Find where the given text appears and provide that cell's center as (x, y) coordinate. 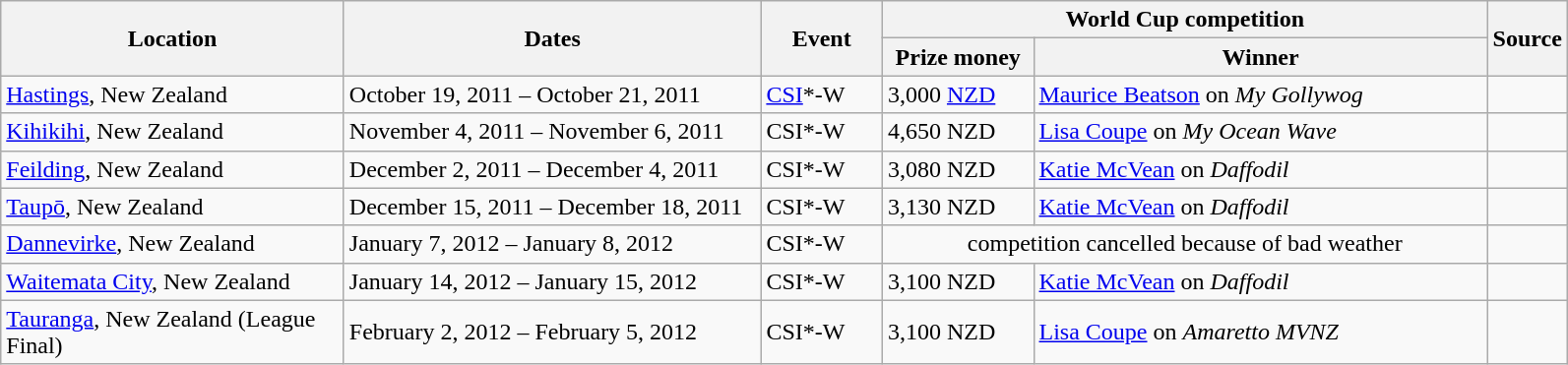
February 2, 2012 – February 5, 2012 (552, 333)
Dannevirke, New Zealand (173, 244)
Maurice Beatson on My Gollywog (1260, 94)
Hastings, New Zealand (173, 94)
4,650 NZD (958, 132)
November 4, 2011 – November 6, 2011 (552, 132)
Feilding, New Zealand (173, 169)
Waitemata City, New Zealand (173, 281)
competition cancelled because of bad weather (1185, 244)
3,000 NZD (958, 94)
Winner (1260, 57)
Lisa Coupe on My Ocean Wave (1260, 132)
Tauranga, New Zealand (League Final) (173, 333)
December 15, 2011 – December 18, 2011 (552, 207)
October 19, 2011 – October 21, 2011 (552, 94)
World Cup competition (1185, 20)
Lisa Coupe on Amaretto MVNZ (1260, 333)
January 14, 2012 – January 15, 2012 (552, 281)
3,130 NZD (958, 207)
Event (822, 38)
Dates (552, 38)
Taupō, New Zealand (173, 207)
Location (173, 38)
Source (1528, 38)
3,080 NZD (958, 169)
Prize money (958, 57)
December 2, 2011 – December 4, 2011 (552, 169)
January 7, 2012 – January 8, 2012 (552, 244)
Kihikihi, New Zealand (173, 132)
